Identify which cell holds the provided text, then report its [X, Y] central coordinate. 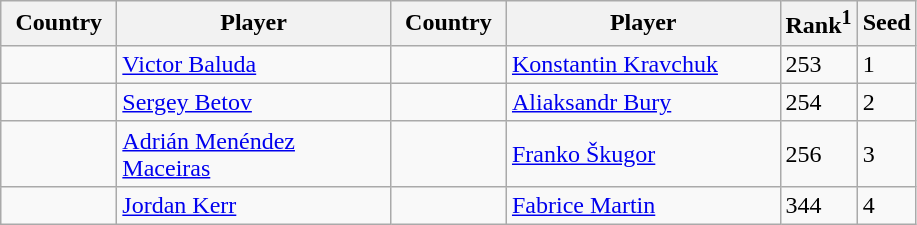
Victor Baluda [254, 64]
Fabrice Martin [643, 205]
Sergey Betov [254, 102]
Aliaksandr Bury [643, 102]
1 [886, 64]
Jordan Kerr [254, 205]
254 [818, 102]
Adrián Menéndez Maceiras [254, 154]
4 [886, 205]
Franko Škugor [643, 154]
3 [886, 154]
Seed [886, 24]
256 [818, 154]
Konstantin Kravchuk [643, 64]
2 [886, 102]
Rank1 [818, 24]
253 [818, 64]
344 [818, 205]
